Output the [x, y] coordinate of the center of the cell containing the given text.  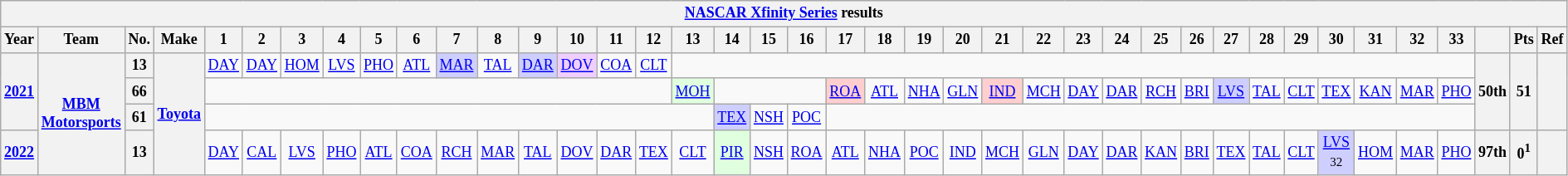
LVS32 [1336, 153]
2021 [20, 91]
23 [1083, 40]
33 [1456, 40]
31 [1376, 40]
MBM Motorsports [81, 113]
30 [1336, 40]
Make [179, 40]
Pts [1524, 40]
19 [924, 40]
18 [885, 40]
27 [1231, 40]
1 [223, 40]
28 [1267, 40]
MOH [692, 91]
9 [538, 40]
97th [1492, 153]
29 [1302, 40]
3 [302, 40]
PIR [732, 153]
6 [417, 40]
2 [261, 40]
26 [1197, 40]
7 [457, 40]
66 [139, 91]
01 [1524, 153]
21 [1003, 40]
14 [732, 40]
Team [81, 40]
51 [1524, 91]
No. [139, 40]
20 [963, 40]
12 [654, 40]
5 [379, 40]
NASCAR Xfinity Series results [784, 13]
CAL [261, 153]
61 [139, 116]
16 [807, 40]
Toyota [179, 113]
22 [1043, 40]
Year [20, 40]
10 [577, 40]
2022 [20, 153]
8 [498, 40]
15 [769, 40]
24 [1122, 40]
32 [1417, 40]
11 [616, 40]
17 [845, 40]
4 [342, 40]
Ref [1552, 40]
25 [1161, 40]
50th [1492, 91]
